For the text-containing cell, return its midpoint in (x, y) coordinate format. 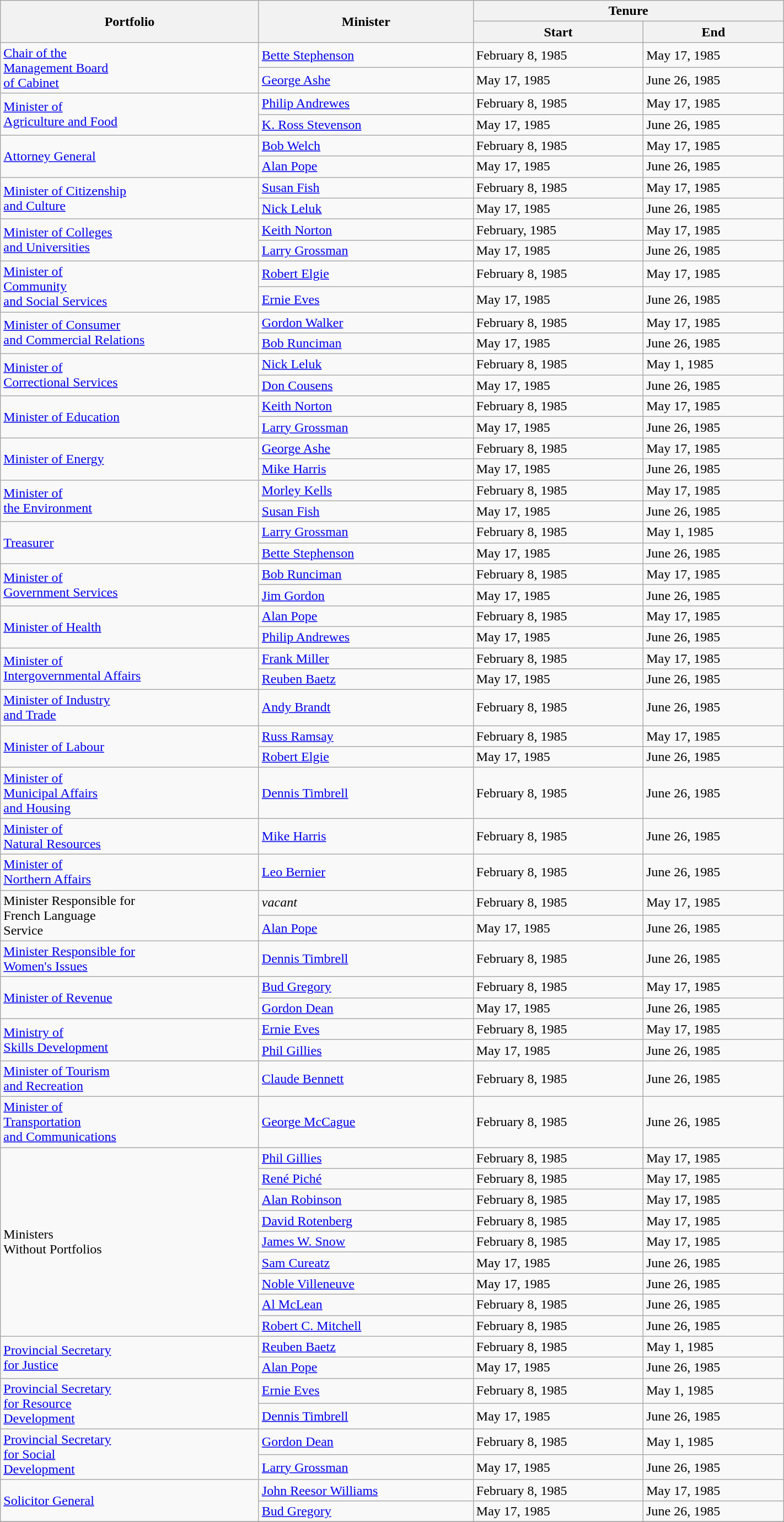
Minister of Industry and Trade (130, 708)
James W. Snow (366, 1242)
Minister of Intergovernmental Affairs (130, 668)
February, 1985 (558, 229)
Minister of Northern Affairs (130, 872)
Treasurer (130, 543)
Morley Kells (366, 490)
vacant (366, 903)
Andy Brandt (366, 708)
John Reesor Williams (366, 1490)
Solicitor General (130, 1500)
David Rotenberg (366, 1221)
Jim Gordon (366, 595)
Start (558, 32)
Minister of Education (130, 417)
Minister of Labour (130, 747)
Sam Cureatz (366, 1263)
End (713, 32)
Gordon Walker (366, 323)
Minister of Energy (130, 459)
Provincial Secretary for Social Development (130, 1454)
K. Ross Stevenson (366, 125)
Minister of Natural Resources (130, 836)
Attorney General (130, 156)
Minister of Revenue (130, 998)
Provincial Secretary for Justice (130, 1357)
Leo Bernier (366, 872)
Minister of Colleges and Universities (130, 240)
Minister of Citizenship and Culture (130, 198)
Bob Welch (366, 146)
Portfolio (130, 22)
René Piché (366, 1179)
Minister of Municipal Affairs and Housing (130, 793)
Frank Miller (366, 658)
Al McLean (366, 1305)
Russ Ramsay (366, 736)
Noble Villeneuve (366, 1284)
Ministry of Skills Development (130, 1039)
Minister of Tourism and Recreation (130, 1079)
Minister Responsible for Women's Issues (130, 958)
Don Cousens (366, 385)
George McCague (366, 1122)
Minister of Transportation and Communications (130, 1122)
Minister Responsible for French Language Service (130, 915)
Tenure (629, 11)
Minister of Community and Social Services (130, 286)
Robert C. Mitchell (366, 1326)
Minister of Agriculture and Food (130, 114)
Chair of the Management Board of Cabinet (130, 68)
Minister of Correctional Services (130, 375)
Ministers Without Portfolios (130, 1242)
Minister of Health (130, 626)
Minister of Government Services (130, 585)
Claude Bennett (366, 1079)
Minister of Consumer and Commercial Relations (130, 333)
Minister of the Environment (130, 501)
Alan Robinson (366, 1200)
Minister (366, 22)
Provincial Secretary for Resource Development (130, 1403)
